Capture the cell that displays the provided text and extract its (x, y) central coordinate. 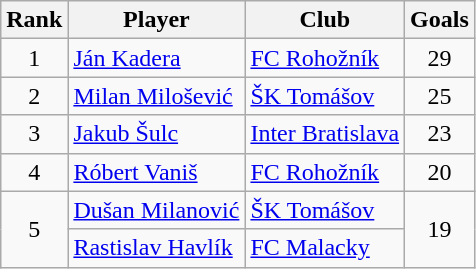
Club (325, 20)
3 (34, 134)
Milan Milošević (156, 96)
Inter Bratislava (325, 134)
2 (34, 96)
Dušan Milanović (156, 210)
Róbert Vaniš (156, 172)
1 (34, 58)
5 (34, 229)
19 (440, 229)
FC Malacky (325, 248)
Rastislav Havlík (156, 248)
4 (34, 172)
Player (156, 20)
29 (440, 58)
25 (440, 96)
Jakub Šulc (156, 134)
20 (440, 172)
Goals (440, 20)
23 (440, 134)
Ján Kadera (156, 58)
Rank (34, 20)
